For the text-containing cell, return its midpoint in [x, y] coordinate format. 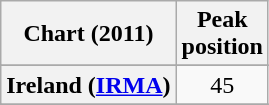
Peakposition [222, 34]
Chart (2011) [88, 34]
Ireland (IRMA) [88, 85]
45 [222, 85]
